Search for the cell housing the specified text and yield its [x, y] center coordinate. 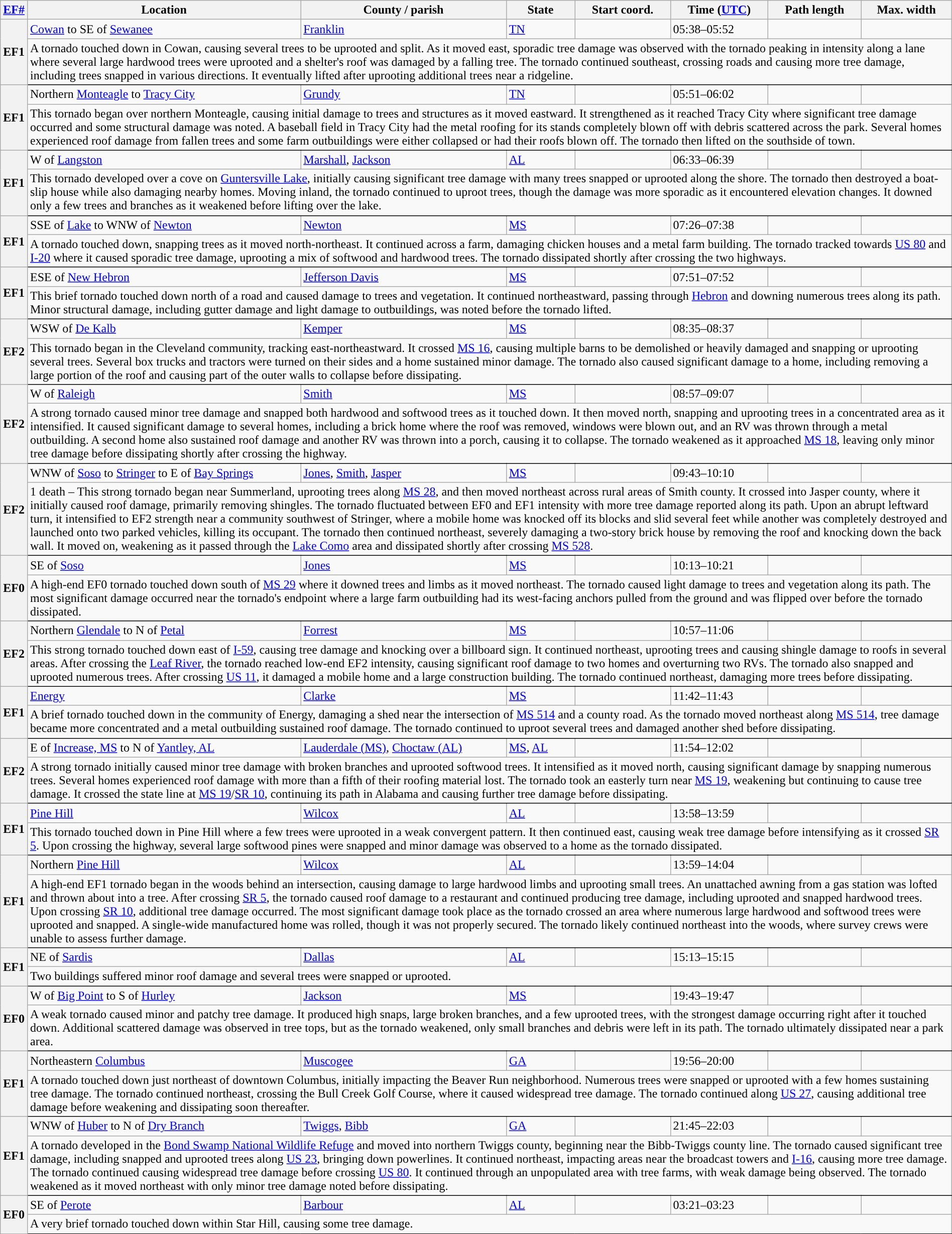
06:33–06:39 [719, 160]
Pine Hill [164, 813]
NE of Sardis [164, 957]
19:43–19:47 [719, 996]
08:35–08:37 [719, 328]
13:58–13:59 [719, 813]
Max. width [906, 10]
Lauderdale (MS), Choctaw (AL) [404, 748]
WSW of De Kalb [164, 328]
Northern Monteagle to Tracy City [164, 94]
Franklin [404, 29]
ESE of New Hebron [164, 277]
Muscogee [404, 1061]
County / parish [404, 10]
Northeastern Columbus [164, 1061]
Cowan to SE of Sewanee [164, 29]
10:57–11:06 [719, 631]
W of Langston [164, 160]
15:13–15:15 [719, 957]
03:21–03:23 [719, 1205]
11:42–11:43 [719, 696]
13:59–14:04 [719, 865]
W of Big Point to S of Hurley [164, 996]
Jefferson Davis [404, 277]
Location [164, 10]
Smith [404, 394]
WNW of Huber to N of Dry Branch [164, 1126]
Grundy [404, 94]
21:45–22:03 [719, 1126]
08:57–09:07 [719, 394]
Northern Pine Hill [164, 865]
W of Raleigh [164, 394]
07:51–07:52 [719, 277]
WNW of Soso to Stringer to E of Bay Springs [164, 473]
Two buildings suffered minor roof damage and several trees were snapped or uprooted. [489, 976]
A very brief tornado touched down within Star Hill, causing some tree damage. [489, 1224]
Energy [164, 696]
Jones [404, 565]
Clarke [404, 696]
05:38–05:52 [719, 29]
EF# [14, 10]
09:43–10:10 [719, 473]
State [540, 10]
Newton [404, 225]
Forrest [404, 631]
SE of Soso [164, 565]
E of Increase, MS to N of Yantley, AL [164, 748]
MS, AL [540, 748]
Jackson [404, 996]
Path length [814, 10]
SE of Perote [164, 1205]
10:13–10:21 [719, 565]
Jones, Smith, Jasper [404, 473]
SSE of Lake to WNW of Newton [164, 225]
Marshall, Jackson [404, 160]
07:26–07:38 [719, 225]
Start coord. [623, 10]
19:56–20:00 [719, 1061]
Dallas [404, 957]
11:54–12:02 [719, 748]
Kemper [404, 328]
Barbour [404, 1205]
Time (UTC) [719, 10]
05:51–06:02 [719, 94]
Northern Glendale to N of Petal [164, 631]
Twiggs, Bibb [404, 1126]
